Extract the [x, y] coordinate from the center of the cell holding the provided text.  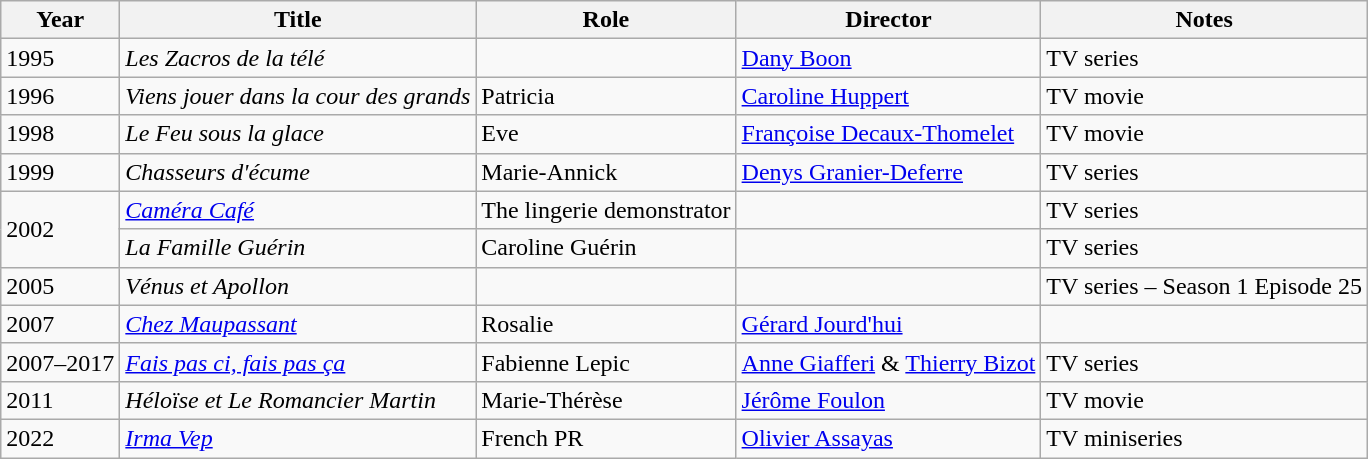
Title [298, 20]
Denys Granier-Deferre [888, 172]
Vénus et Apollon [298, 286]
Anne Giafferi & Thierry Bizot [888, 362]
Jérôme Foulon [888, 400]
2007 [60, 324]
Caméra Café [298, 210]
Role [606, 20]
1998 [60, 134]
Irma Vep [298, 438]
2002 [60, 229]
TV series – Season 1 Episode 25 [1204, 286]
Olivier Assayas [888, 438]
Dany Boon [888, 58]
La Famille Guérin [298, 248]
2011 [60, 400]
Le Feu sous la glace [298, 134]
Fabienne Lepic [606, 362]
Fais pas ci, fais pas ça [298, 362]
French PR [606, 438]
Viens jouer dans la cour des grands [298, 96]
1999 [60, 172]
2007–2017 [60, 362]
Notes [1204, 20]
Marie-Annick [606, 172]
Caroline Guérin [606, 248]
2005 [60, 286]
Chasseurs d'écume [298, 172]
Héloïse et Le Romancier Martin [298, 400]
Marie-Thérèse [606, 400]
Chez Maupassant [298, 324]
The lingerie demonstrator [606, 210]
1996 [60, 96]
Director [888, 20]
Caroline Huppert [888, 96]
Rosalie [606, 324]
TV miniseries [1204, 438]
Françoise Decaux-Thomelet [888, 134]
Patricia [606, 96]
Eve [606, 134]
Year [60, 20]
Gérard Jourd'hui [888, 324]
Les Zacros de la télé [298, 58]
2022 [60, 438]
1995 [60, 58]
